Output the (X, Y) coordinate of the center of the cell containing the given text.  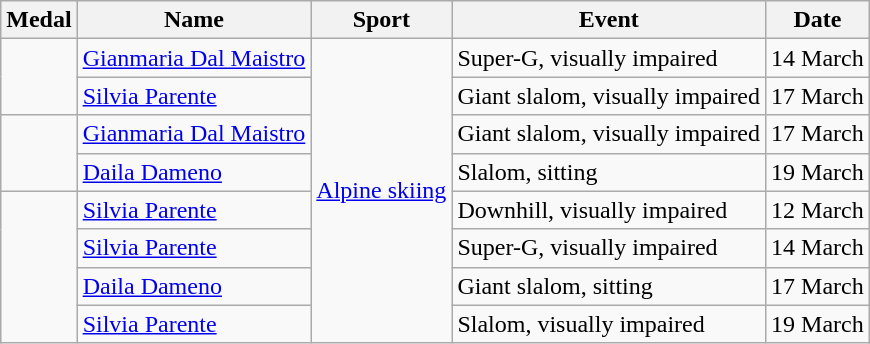
Date (818, 20)
Giant slalom, sitting (609, 286)
Alpine skiing (382, 191)
Name (194, 20)
Medal (39, 20)
Downhill, visually impaired (609, 210)
12 March (818, 210)
Sport (382, 20)
Slalom, sitting (609, 172)
Slalom, visually impaired (609, 324)
Event (609, 20)
